Search for the cell housing the specified text and yield its (x, y) center coordinate. 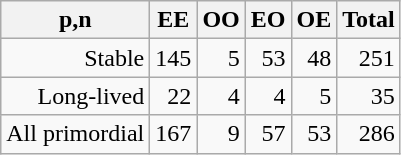
EE (174, 20)
OO (221, 20)
48 (314, 58)
EO (268, 20)
OE (314, 20)
22 (174, 96)
57 (268, 134)
Long-lived (76, 96)
145 (174, 58)
9 (221, 134)
251 (369, 58)
All primordial (76, 134)
286 (369, 134)
35 (369, 96)
Total (369, 20)
p,n (76, 20)
Stable (76, 58)
167 (174, 134)
